Pinpoint the cell where the given text exists, returning its (x, y) midpoint coordinate. 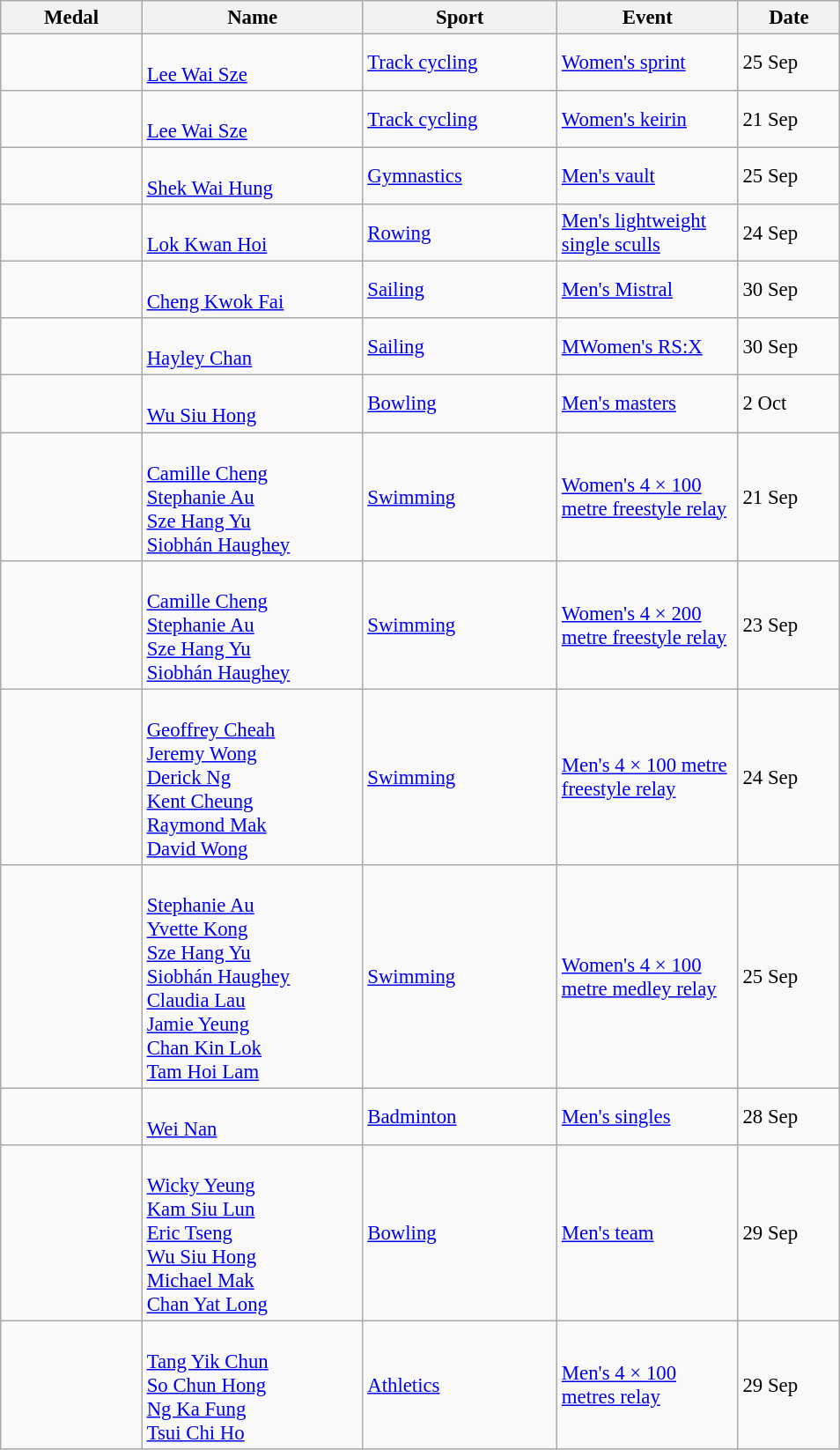
Date (789, 18)
2 Oct (789, 403)
Women's 4 × 100 metre freestyle relay (648, 497)
Men's vault (648, 176)
Stephanie Au Yvette Kong Sze Hang Yu Siobhán Haughey Claudia Lau Jamie Yeung Chan Kin Lok Tam Hoi Lam (252, 976)
Wu Siu Hong (252, 403)
Name (252, 18)
Men's lightweight single sculls (648, 233)
Men's Mistral (648, 291)
Athletics (460, 1385)
28 Sep (789, 1117)
Men's 4 × 100 metre freestyle relay (648, 777)
Wicky Yeung Kam Siu Lun Eric Tseng Wu Siu Hong Michael Mak Chan Yat Long (252, 1233)
Men's team (648, 1233)
Geoffrey Cheah Jeremy Wong Derick Ng Kent Cheung Raymond Mak David Wong (252, 777)
Badminton (460, 1117)
Hayley Chan (252, 347)
Women's sprint (648, 63)
Men's singles (648, 1117)
MWomen's RS:X (648, 347)
Women's 4 × 200 metre freestyle relay (648, 625)
Medal (72, 18)
Wei Nan (252, 1117)
Event (648, 18)
Shek Wai Hung (252, 176)
Gymnastics (460, 176)
Women's 4 × 100 metre medley relay (648, 976)
Men's 4 × 100 metres relay (648, 1385)
23 Sep (789, 625)
Men's masters (648, 403)
Lok Kwan Hoi (252, 233)
Women's keirin (648, 120)
Rowing (460, 233)
Tang Yik Chun So Chun Hong Ng Ka Fung Tsui Chi Ho (252, 1385)
Sport (460, 18)
Cheng Kwok Fai (252, 291)
